Search for the cell housing the specified text and yield its [x, y] center coordinate. 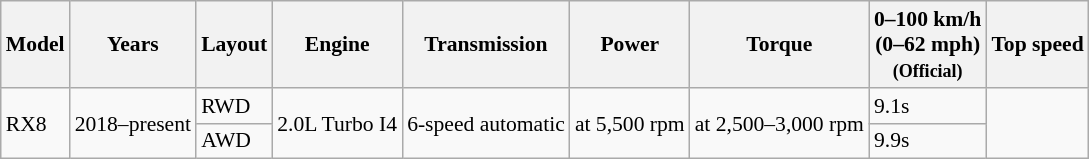
2018–present [133, 124]
Years [133, 44]
2.0L Turbo I4 [337, 124]
Power [630, 44]
6-speed automatic [486, 124]
Torque [780, 44]
at 5,500 rpm [630, 124]
9.1s [928, 106]
Engine [337, 44]
RX8 [36, 124]
Layout [234, 44]
Top speed [1037, 44]
Transmission [486, 44]
at 2,500–3,000 rpm [780, 124]
Model [36, 44]
0–100 km/h(0–62 mph)(Official) [928, 44]
9.9s [928, 141]
AWD [234, 141]
RWD [234, 106]
